Identify which cell holds the provided text, then report its [X, Y] central coordinate. 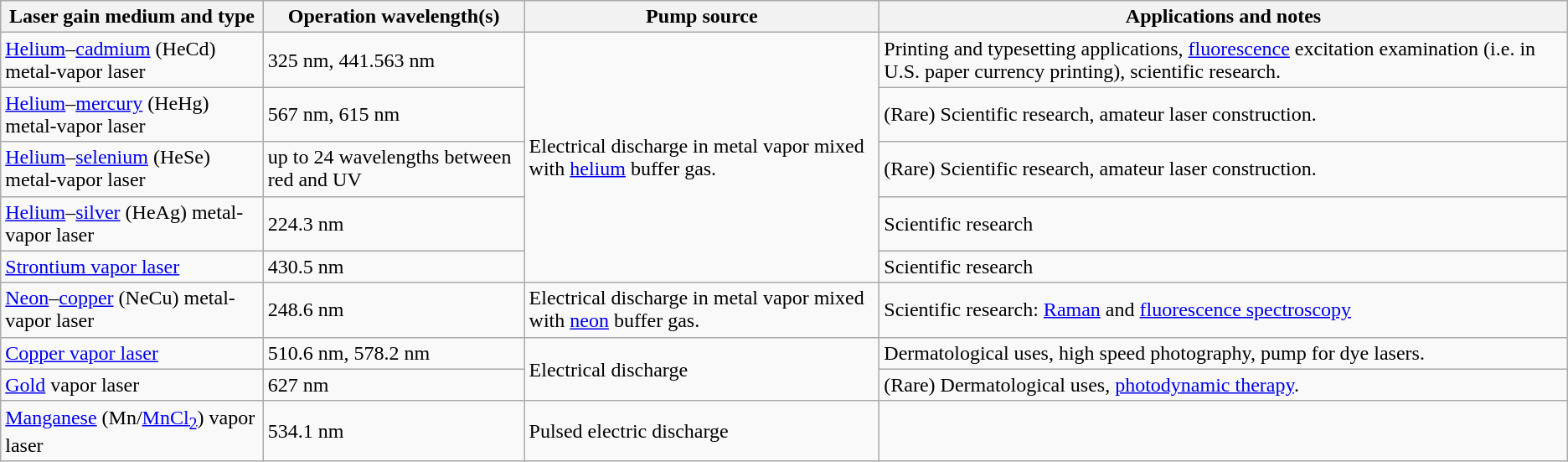
Applications and notes [1223, 17]
Helium–mercury (HeHg) metal-vapor laser [132, 114]
Manganese (Mn/MnCl2) vapor laser [132, 431]
(Rare) Dermatological uses, photodynamic therapy. [1223, 385]
Neon–copper (NeCu) metal-vapor laser [132, 310]
430.5 nm [394, 267]
567 nm, 615 nm [394, 114]
627 nm [394, 385]
Electrical discharge [702, 369]
Electrical discharge in metal vapor mixed with neon buffer gas. [702, 310]
Copper vapor laser [132, 353]
Electrical discharge in metal vapor mixed with helium buffer gas. [702, 158]
Gold vapor laser [132, 385]
Pump source [702, 17]
534.1 nm [394, 431]
248.6 nm [394, 310]
Operation wavelength(s) [394, 17]
Laser gain medium and type [132, 17]
Helium–silver (HeAg) metal-vapor laser [132, 223]
Strontium vapor laser [132, 267]
Printing and typesetting applications, fluorescence excitation examination (i.e. in U.S. paper currency printing), scientific research. [1223, 60]
510.6 nm, 578.2 nm [394, 353]
up to 24 wavelengths between red and UV [394, 169]
325 nm, 441.563 nm [394, 60]
Helium–cadmium (HeCd) metal-vapor laser [132, 60]
Dermatological uses, high speed photography, pump for dye lasers. [1223, 353]
Scientific research: Raman and fluorescence spectroscopy [1223, 310]
224.3 nm [394, 223]
Helium–selenium (HeSe) metal-vapor laser [132, 169]
Pulsed electric discharge [702, 431]
